Return (x, y) of the center of cell containing provided text 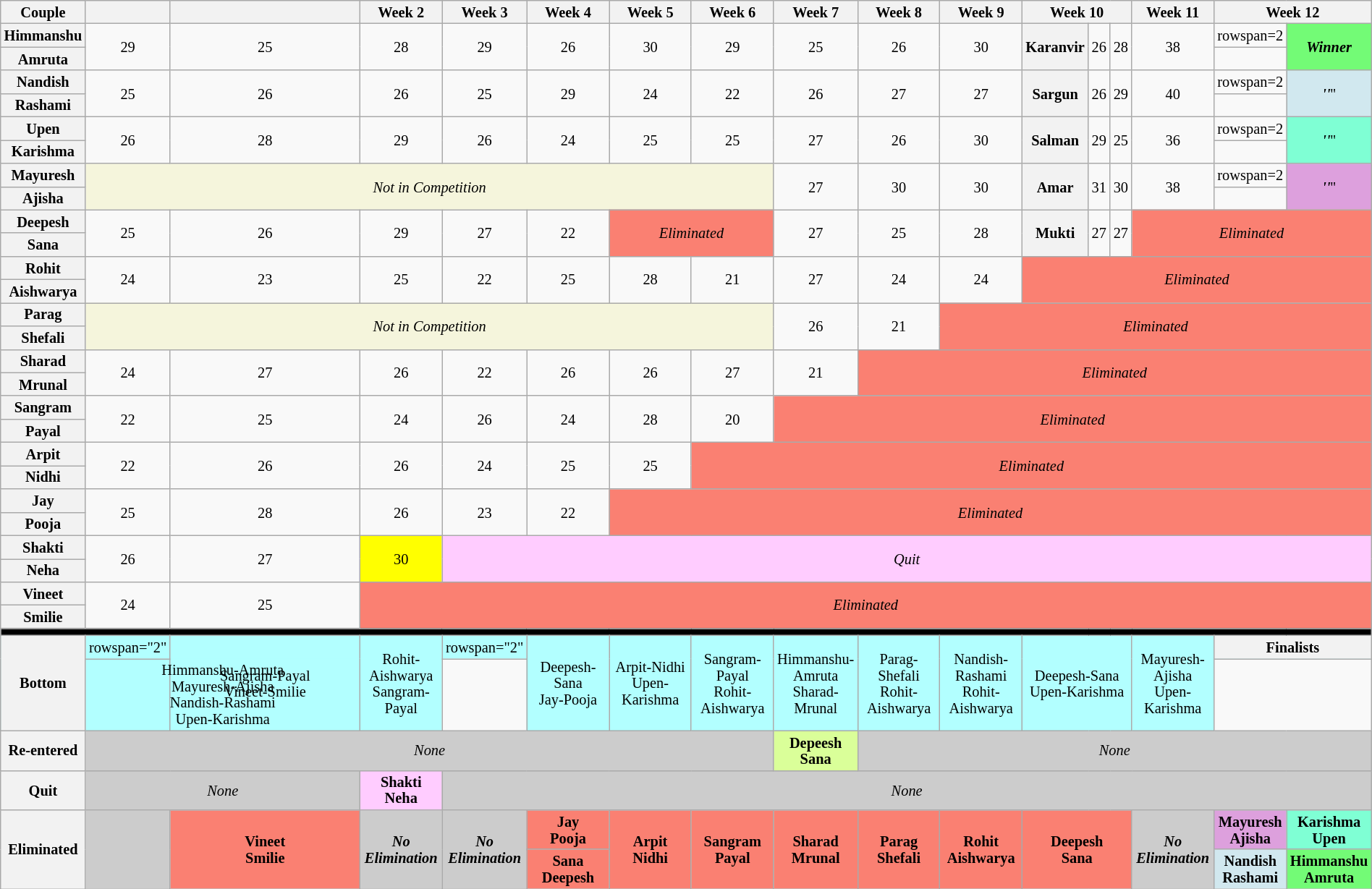
31 (1099, 186)
VineetSmilie (265, 849)
Vineet (43, 593)
SharadMrunal (816, 849)
Nandish-RashamiRohit-Aishwarya (981, 683)
Sangram-PayalRohit-Aishwarya (732, 683)
Deepesh (43, 221)
Sangram-PayalVineet-Smilie (265, 683)
Ajisha (43, 198)
Karanvir (1055, 46)
JayPooja (568, 829)
Jay (43, 501)
40 (1173, 93)
Nandish (43, 82)
Parag (43, 314)
Rohit (43, 268)
Mukti (1055, 233)
MayureshAjisha (1250, 829)
Mayuresh-AjishaUpen-Karishma (1173, 683)
Week 2 (401, 12)
NandishRashami (1250, 869)
Himmanshu (43, 35)
Himmanshu-AmrutaSharad-Mrunal (816, 683)
Week 3 (485, 12)
Rashami (43, 105)
Neha (43, 570)
36 (1173, 140)
Week 6 (732, 12)
Pooja (43, 524)
Salman (1055, 140)
Bottom (43, 683)
Mayuresh (43, 174)
Sana (43, 244)
DepeeshSana (816, 751)
Amruta (43, 59)
Payal (43, 430)
Arpit (43, 454)
Week 4 (568, 12)
Shakti (43, 547)
Week 7 (816, 12)
DeepeshSana (1077, 849)
Parag-ShefaliRohit-Aishwarya (899, 683)
HimmanshuAmruta (1329, 869)
Sharad (43, 361)
Week 10 (1077, 12)
Arpit-NidhiUpen-Karishma (651, 683)
Shefali (43, 338)
Amar (1055, 186)
Sargun (1055, 93)
20 (732, 419)
Week 12 (1292, 12)
SangramPayal (732, 849)
Week 8 (899, 12)
Finalists (1292, 647)
ParagShefali (899, 849)
ShaktiNeha (401, 790)
RohitAishwarya (981, 849)
Sangram (43, 407)
Couple (43, 12)
ArpitNidhi (651, 849)
Week 5 (651, 12)
Re-entered (43, 751)
Himmanshu-AmrutaMayuresh-AjishaNandish-RashamiUpen-Karishma (223, 694)
Rohit-AishwaryaSangram-Payal (401, 683)
Smilie (43, 616)
Deepesh-SanaUpen-Karishma (1077, 683)
Upen (43, 128)
Deepesh-SanaJay-Pooja (568, 683)
Winner (1329, 46)
Sana Deepesh (568, 869)
Nidhi (43, 477)
Week 9 (981, 12)
Mrunal (43, 384)
KarishmaUpen (1329, 829)
Karishma (43, 151)
Aishwarya (43, 291)
Week 11 (1173, 12)
